Pinpoint the cell where the given text exists, returning its (x, y) midpoint coordinate. 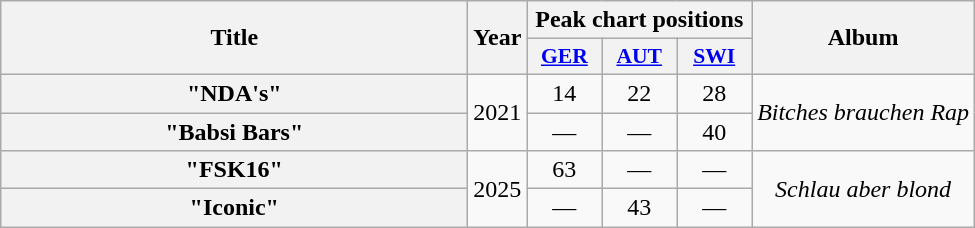
40 (714, 131)
GER (564, 57)
43 (640, 208)
28 (714, 93)
2025 (498, 189)
2021 (498, 112)
14 (564, 93)
Title (234, 38)
Schlau aber blond (864, 189)
"NDA's" (234, 93)
"Iconic" (234, 208)
63 (564, 170)
AUT (640, 57)
Album (864, 38)
22 (640, 93)
"Babsi Bars" (234, 131)
Bitches brauchen Rap (864, 112)
Peak chart positions (640, 20)
Year (498, 38)
SWI (714, 57)
"FSK16" (234, 170)
